Pinpoint the cell where the given text exists, returning its [x, y] midpoint coordinate. 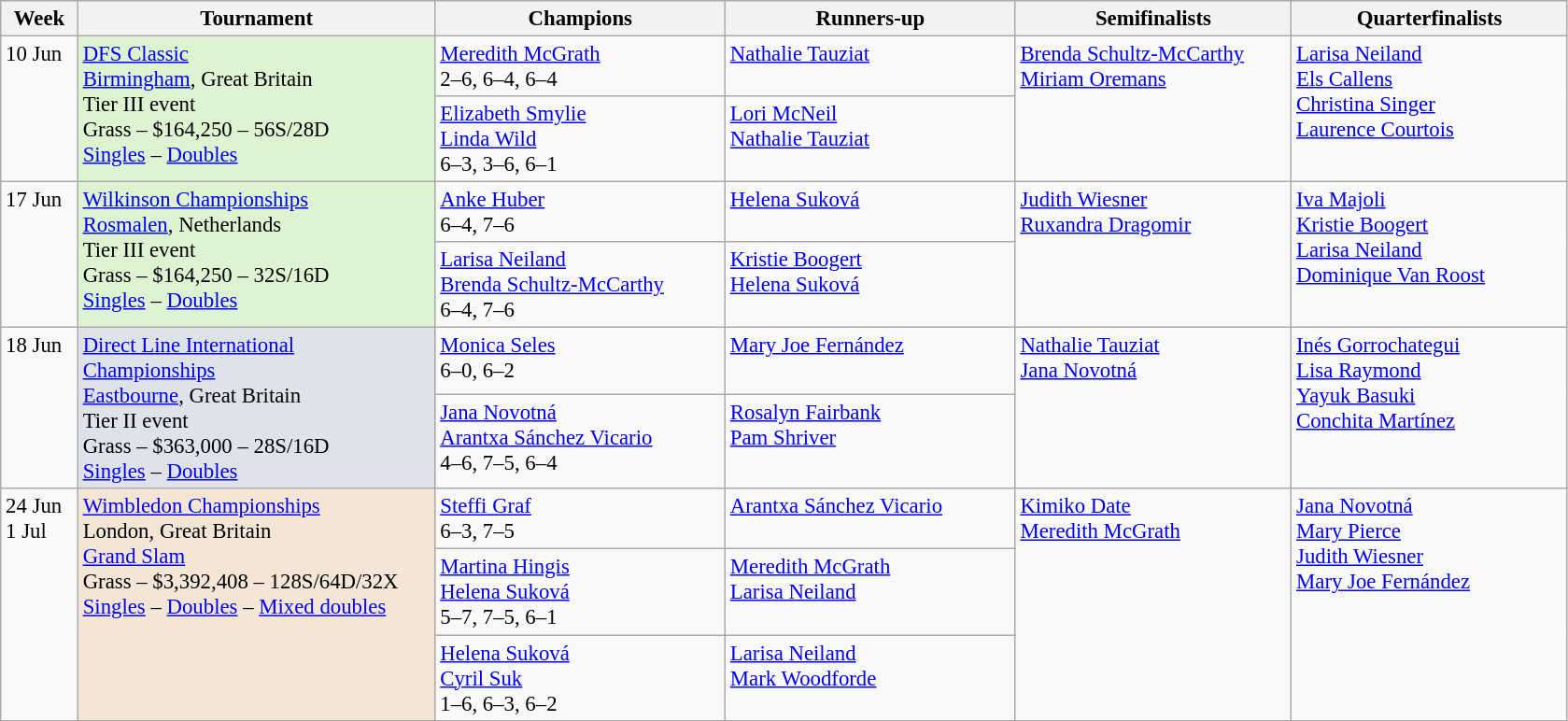
Week [39, 19]
Monica Seles6–0, 6–2 [581, 360]
Brenda Schultz-McCarthy Miriam Oremans [1153, 109]
Nathalie Tauziat [870, 67]
Larisa Neiland Mark Woodforde [870, 678]
Meredith McGrath Larisa Neiland [870, 592]
Tournament [256, 19]
Arantxa Sánchez Vicario [870, 519]
Wilkinson Championships Rosmalen, NetherlandsTier III eventGrass – $164,250 – 32S/16DSingles – Doubles [256, 255]
Helena Suková Cyril Suk1–6, 6–3, 6–2 [581, 678]
Direct Line International Championships Eastbourne, Great BritainTier II eventGrass – $363,000 – 28S/16DSingles – Doubles [256, 409]
Wimbledon Championships London, Great BritainGrand SlamGrass – $3,392,408 – 128S/64D/32XSingles – Doubles – Mixed doubles [256, 605]
10 Jun [39, 109]
Anke Huber6–4, 7–6 [581, 213]
24 Jun1 Jul [39, 605]
Larisa Neiland Els Callens Christina Singer Laurence Courtois [1430, 109]
Kimiko Date Meredith McGrath [1153, 605]
Elizabeth Smylie Linda Wild 6–3, 3–6, 6–1 [581, 139]
Rosalyn Fairbank Pam Shriver [870, 441]
Nathalie Tauziat Jana Novotná [1153, 409]
Jana Novotná Mary Pierce Judith Wiesner Mary Joe Fernández [1430, 605]
Iva Majoli Kristie Boogert Larisa Neiland Dominique Van Roost [1430, 255]
Semifinalists [1153, 19]
18 Jun [39, 409]
Larisa Neiland Brenda Schultz-McCarthy 6–4, 7–6 [581, 285]
Lori McNeil Nathalie Tauziat [870, 139]
Runners-up [870, 19]
Steffi Graf6–3, 7–5 [581, 519]
Helena Suková [870, 213]
Mary Joe Fernández [870, 360]
Meredith McGrath2–6, 6–4, 6–4 [581, 67]
Champions [581, 19]
Jana Novotná Arantxa Sánchez Vicario 4–6, 7–5, 6–4 [581, 441]
DFS Classic Birmingham, Great BritainTier III eventGrass – $164,250 – 56S/28DSingles – Doubles [256, 109]
Martina Hingis Helena Suková 5–7, 7–5, 6–1 [581, 592]
Kristie Boogert Helena Suková [870, 285]
17 Jun [39, 255]
Judith Wiesner Ruxandra Dragomir [1153, 255]
Quarterfinalists [1430, 19]
Inés Gorrochategui Lisa Raymond Yayuk Basuki Conchita Martínez [1430, 409]
